Return (x, y) of the center of cell containing provided text 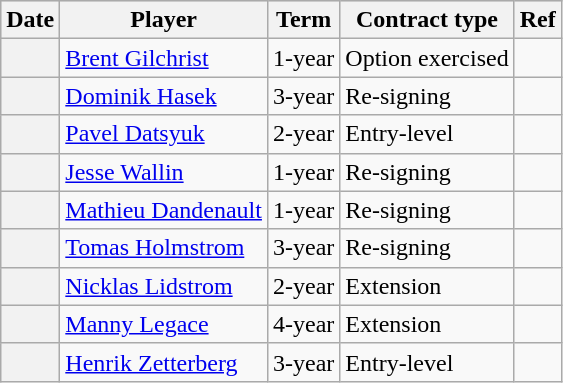
Term (303, 20)
Brent Gilchrist (164, 58)
4-year (303, 324)
Manny Legace (164, 324)
Tomas Holmstrom (164, 248)
Contract type (427, 20)
Mathieu Dandenault (164, 210)
Date (30, 20)
Pavel Datsyuk (164, 134)
Jesse Wallin (164, 172)
Ref (538, 20)
Player (164, 20)
Henrik Zetterberg (164, 362)
Option exercised (427, 58)
Dominik Hasek (164, 96)
Nicklas Lidstrom (164, 286)
